Search for the cell housing the specified text and yield its (x, y) center coordinate. 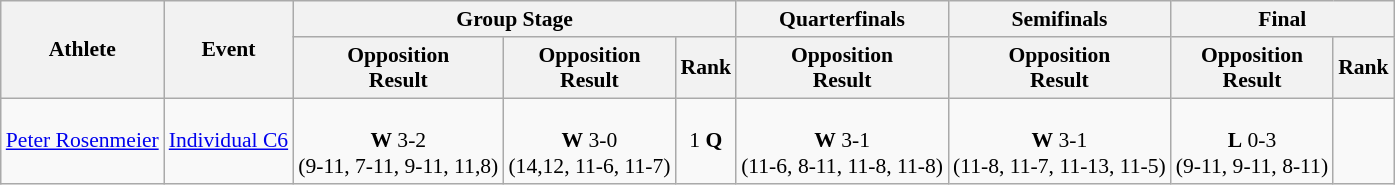
W 3-2(9-11, 7-11, 9-11, 11,8) (398, 142)
W 3-0(14,12, 11-6, 11-7) (589, 142)
Quarterfinals (842, 19)
Group Stage (514, 19)
Athlete (82, 50)
W 3-1(11-8, 11-7, 11-13, 11-5) (1060, 142)
1 Q (706, 142)
Peter Rosenmeier (82, 142)
W 3-1(11-6, 8-11, 11-8, 11-8) (842, 142)
Individual C6 (228, 142)
Event (228, 50)
Semifinals (1060, 19)
Final (1282, 19)
L 0-3(9-11, 9-11, 8-11) (1252, 142)
